Return the (X, Y) coordinate for the center point of the cell that contains the specified text.  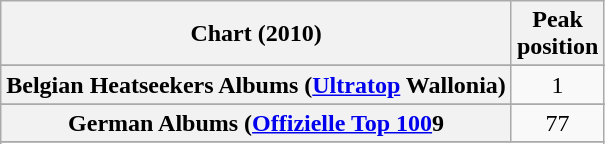
1 (557, 85)
Belgian Heatseekers Albums (Ultratop Wallonia) (256, 85)
Chart (2010) (256, 34)
Peakposition (557, 34)
77 (557, 123)
German Albums (Offizielle Top 1009 (256, 123)
